Search for the cell housing the specified text and yield its [x, y] center coordinate. 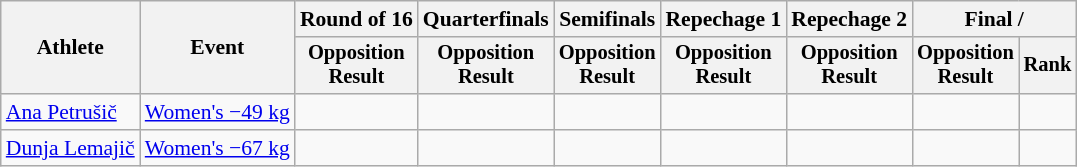
Ana Petrušič [70, 112]
Women's −67 kg [218, 148]
Women's −49 kg [218, 112]
Semifinals [608, 19]
Repechage 2 [849, 19]
Dunja Lemajič [70, 148]
Event [218, 48]
Round of 16 [356, 19]
Athlete [70, 48]
Final / [994, 19]
Repechage 1 [723, 19]
Quarterfinals [486, 19]
Rank [1048, 66]
